For the text-containing cell, return its midpoint in (x, y) coordinate format. 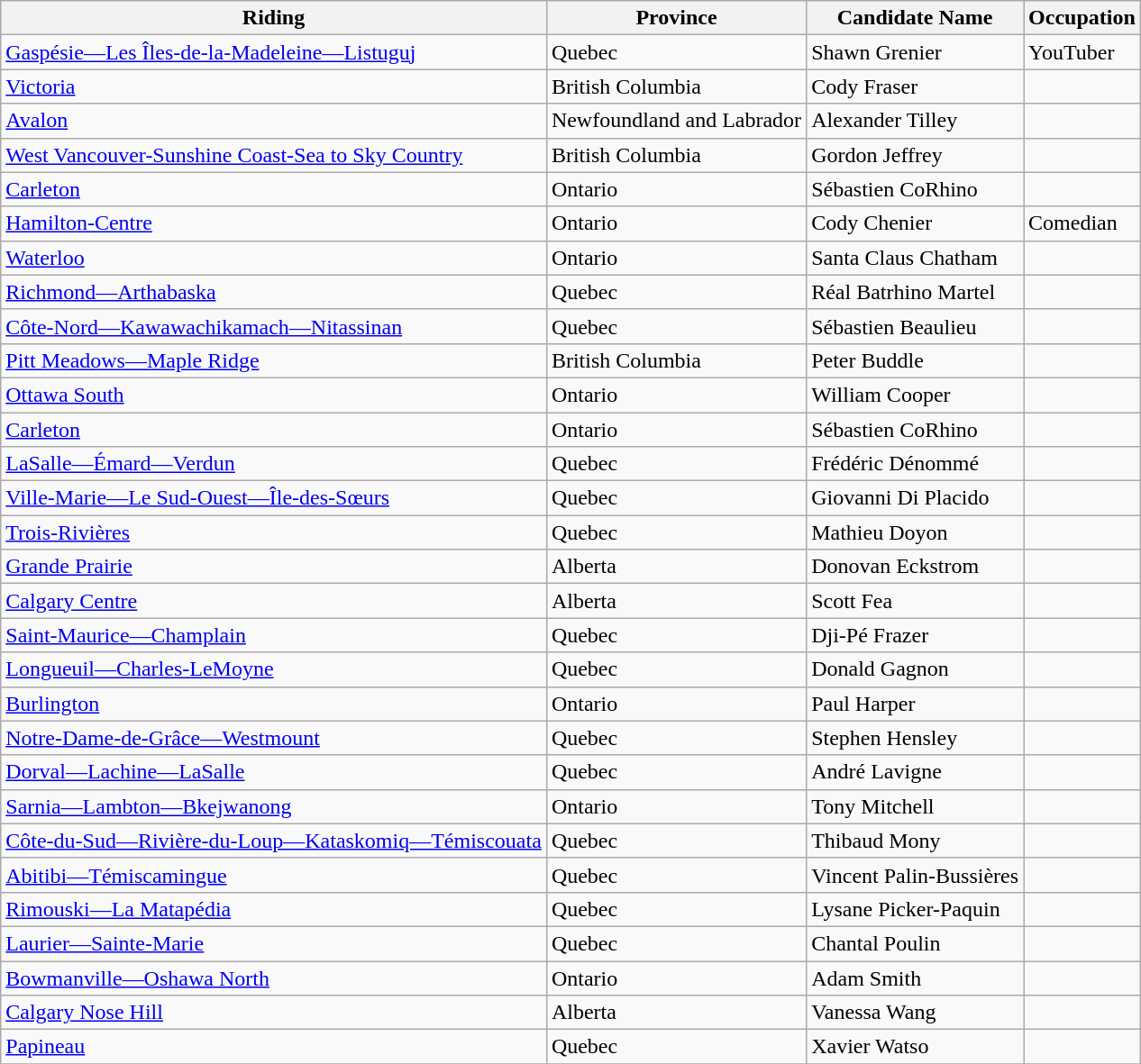
Calgary Centre (274, 601)
Ottawa South (274, 395)
Xavier Watso (916, 1047)
Victoria (274, 86)
André Lavigne (916, 772)
Calgary Nose Hill (274, 1013)
Scott Fea (916, 601)
Shawn Grenier (916, 52)
Chantal Poulin (916, 943)
Longueuil—Charles-LeMoyne (274, 669)
Richmond—Arthabaska (274, 292)
Bowmanville—Oshawa North (274, 978)
Comedian (1082, 223)
Papineau (274, 1047)
Cody Chenier (916, 223)
Donovan Eckstrom (916, 567)
Occupation (1082, 18)
Lysane Picker-Paquin (916, 909)
Cody Fraser (916, 86)
Donald Gagnon (916, 669)
Trois-Rivières (274, 532)
Sarnia—Lambton—Bkejwanong (274, 806)
Dji-Pé Frazer (916, 635)
Pitt Meadows—Maple Ridge (274, 360)
LaSalle—Émard—Verdun (274, 464)
Alexander Tilley (916, 121)
YouTuber (1082, 52)
Rimouski—La Matapédia (274, 909)
Laurier—Sainte-Marie (274, 943)
Paul Harper (916, 704)
Santa Claus Chatham (916, 258)
Notre-Dame-de-Grâce—Westmount (274, 738)
Giovanni Di Placido (916, 498)
Riding (274, 18)
Tony Mitchell (916, 806)
Sébastien Beaulieu (916, 326)
Grande Prairie (274, 567)
Vincent Palin-Bussières (916, 875)
Gordon Jeffrey (916, 155)
Thibaud Mony (916, 841)
Vanessa Wang (916, 1013)
Gaspésie—Les Îles-de-la-Madeleine—Listuguj (274, 52)
Ville-Marie—Le Sud-Ouest—Île-des-Sœurs (274, 498)
Province (676, 18)
Saint-Maurice—Champlain (274, 635)
Dorval—Lachine—LaSalle (274, 772)
Côte-Nord—Kawawachikamach—Nitassinan (274, 326)
Stephen Hensley (916, 738)
Abitibi—Témiscamingue (274, 875)
Peter Buddle (916, 360)
West Vancouver-Sunshine Coast-Sea to Sky Country (274, 155)
Burlington (274, 704)
Frédéric Dénommé (916, 464)
Adam Smith (916, 978)
Candidate Name (916, 18)
Côte-du-Sud—Rivière-du-Loup—Kataskomiq—Témiscouata (274, 841)
Réal Batrhino Martel (916, 292)
Hamilton-Centre (274, 223)
Mathieu Doyon (916, 532)
Newfoundland and Labrador (676, 121)
William Cooper (916, 395)
Waterloo (274, 258)
Avalon (274, 121)
